For the text-containing cell, return its midpoint in [x, y] coordinate format. 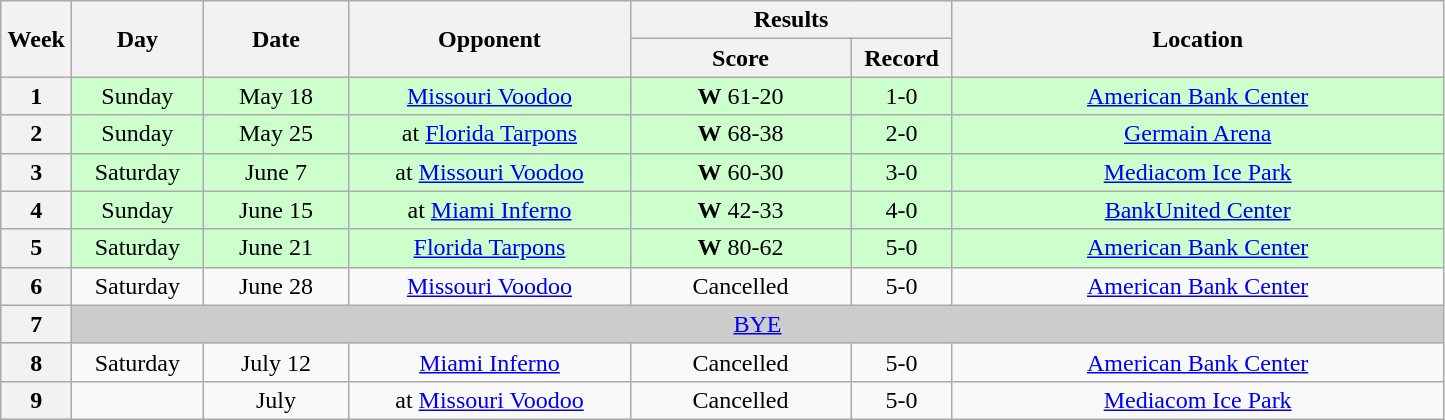
June 28 [276, 286]
July [276, 400]
Week [36, 39]
BankUnited Center [1198, 210]
May 25 [276, 134]
June 15 [276, 210]
BYE [758, 324]
May 18 [276, 96]
Florida Tarpons [490, 248]
July 12 [276, 362]
3 [36, 172]
3-0 [902, 172]
Miami Inferno [490, 362]
W 42-33 [740, 210]
1 [36, 96]
4-0 [902, 210]
Day [138, 39]
Germain Arena [1198, 134]
7 [36, 324]
9 [36, 400]
W 60-30 [740, 172]
4 [36, 210]
5 [36, 248]
6 [36, 286]
Score [740, 58]
at Florida Tarpons [490, 134]
2 [36, 134]
2-0 [902, 134]
W 80-62 [740, 248]
1-0 [902, 96]
Results [791, 20]
8 [36, 362]
Date [276, 39]
Location [1198, 39]
Opponent [490, 39]
W 61-20 [740, 96]
June 21 [276, 248]
Record [902, 58]
June 7 [276, 172]
W 68-38 [740, 134]
at Miami Inferno [490, 210]
